Provide the (x, y) coordinate of the cell's center where the given text is located.  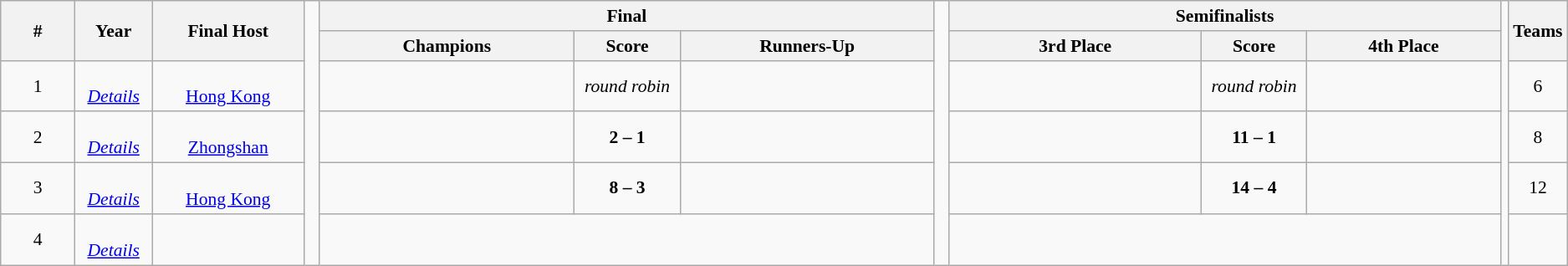
2 (38, 137)
Final Host (228, 30)
Teams (1537, 30)
4th Place (1403, 46)
8 (1537, 137)
Semifinalists (1224, 16)
3rd Place (1075, 46)
Runners-Up (807, 46)
12 (1537, 189)
Year (114, 30)
2 – 1 (627, 137)
Champions (447, 46)
Final (627, 16)
14 – 4 (1254, 189)
8 – 3 (627, 189)
Zhongshan (228, 137)
6 (1537, 85)
# (38, 30)
11 – 1 (1254, 137)
1 (38, 85)
4 (38, 239)
3 (38, 189)
